Return (x, y) of the center of cell containing provided text 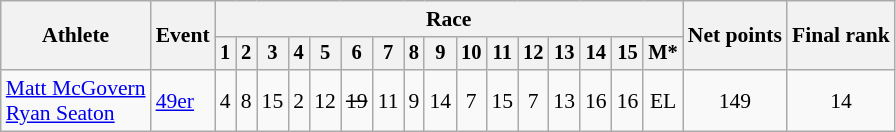
3 (273, 54)
10 (471, 54)
149 (735, 100)
49er (183, 100)
Athlete (76, 36)
19 (357, 100)
EL (662, 100)
1 (226, 54)
Final rank (841, 36)
Net points (735, 36)
Event (183, 36)
M* (662, 54)
6 (357, 54)
5 (325, 54)
Race (449, 19)
Matt McGovernRyan Seaton (76, 100)
